Pinpoint the cell where the given text exists, returning its [x, y] midpoint coordinate. 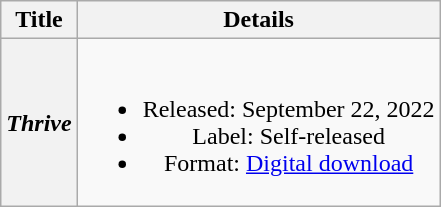
Thrive [39, 122]
Released: September 22, 2022Label: Self-releasedFormat: Digital download [258, 122]
Details [258, 20]
Title [39, 20]
